Scan for the cell matching the given text and deliver its [X, Y] coordinate at center. 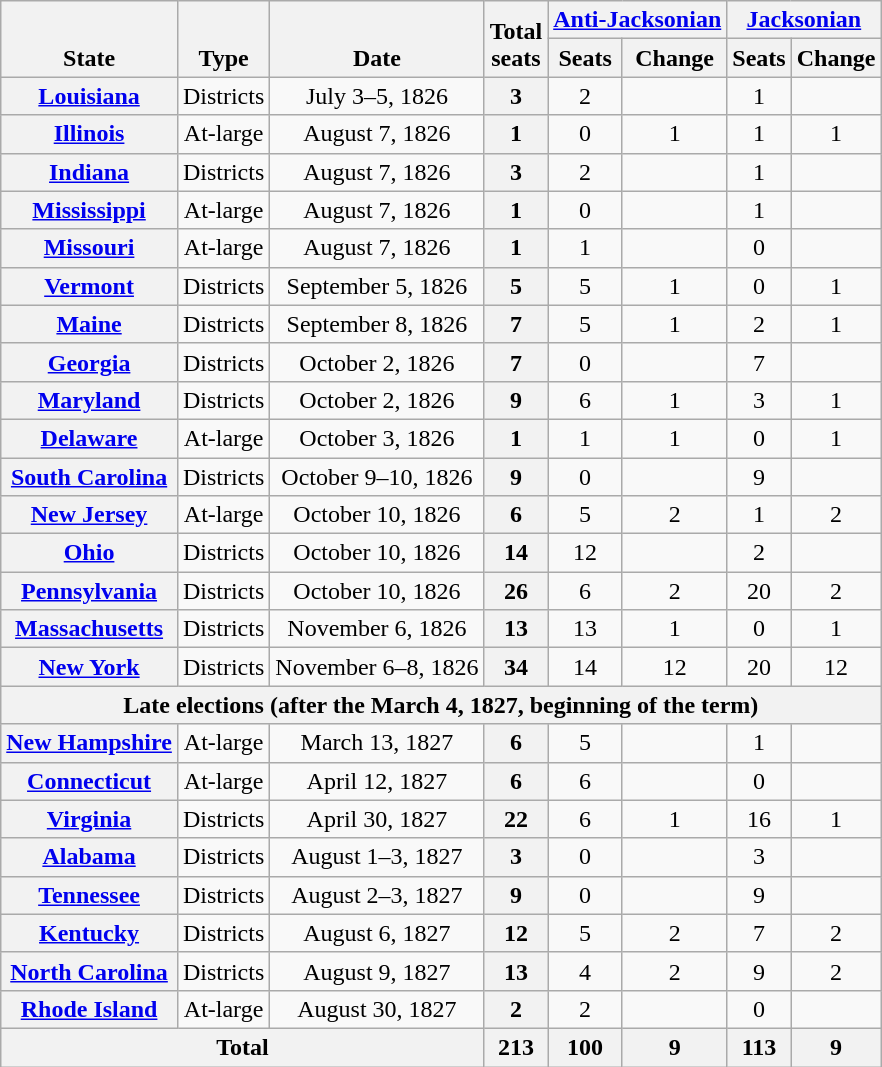
Anti-Jacksonian [638, 20]
Late elections (after the March 4, 1827, beginning of the term) [441, 705]
September 5, 1826 [377, 286]
October 3, 1826 [377, 438]
Massachusetts [90, 629]
November 6, 1826 [377, 629]
Missouri [90, 248]
Date [377, 39]
New Jersey [90, 515]
July 3–5, 1826 [377, 96]
Pennsylvania [90, 591]
August 1–3, 1827 [377, 857]
Maine [90, 324]
August 9, 1827 [377, 971]
16 [759, 819]
March 13, 1827 [377, 743]
Indiana [90, 172]
Louisiana [90, 96]
Tennessee [90, 895]
Illinois [90, 134]
New Hampshire [90, 743]
April 30, 1827 [377, 819]
Vermont [90, 286]
Totalseats [516, 39]
State [90, 39]
Alabama [90, 857]
Type [223, 39]
Rhode Island [90, 1009]
113 [759, 1047]
Virginia [90, 819]
26 [516, 591]
August 30, 1827 [377, 1009]
April 12, 1827 [377, 781]
Connecticut [90, 781]
22 [516, 819]
213 [516, 1047]
August 2–3, 1827 [377, 895]
Georgia [90, 362]
Delaware [90, 438]
September 8, 1826 [377, 324]
100 [586, 1047]
4 [586, 971]
South Carolina [90, 477]
New York [90, 667]
Total [242, 1047]
August 6, 1827 [377, 933]
November 6–8, 1826 [377, 667]
34 [516, 667]
Jacksonian [804, 20]
North Carolina [90, 971]
Ohio [90, 553]
Maryland [90, 400]
October 9–10, 1826 [377, 477]
Mississippi [90, 210]
Kentucky [90, 933]
